Pinpoint the cell where the given text exists, returning its [x, y] midpoint coordinate. 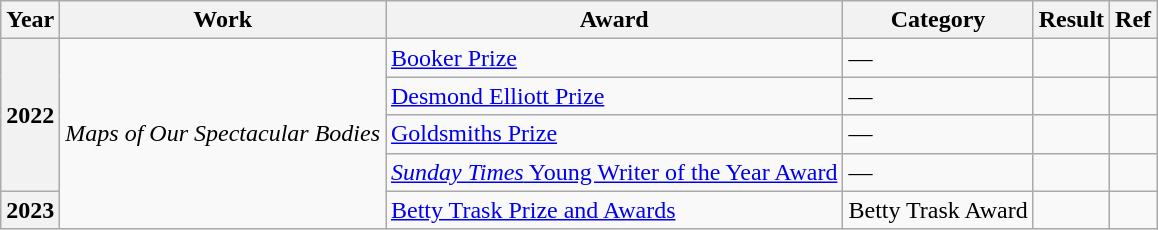
Desmond Elliott Prize [614, 96]
Betty Trask Prize and Awards [614, 210]
Betty Trask Award [938, 210]
Maps of Our Spectacular Bodies [223, 134]
Category [938, 20]
Goldsmiths Prize [614, 134]
Ref [1134, 20]
Year [30, 20]
Work [223, 20]
Sunday Times Young Writer of the Year Award [614, 172]
Booker Prize [614, 58]
2023 [30, 210]
2022 [30, 115]
Award [614, 20]
Result [1071, 20]
